Identify which cell holds the provided text, then report its (X, Y) central coordinate. 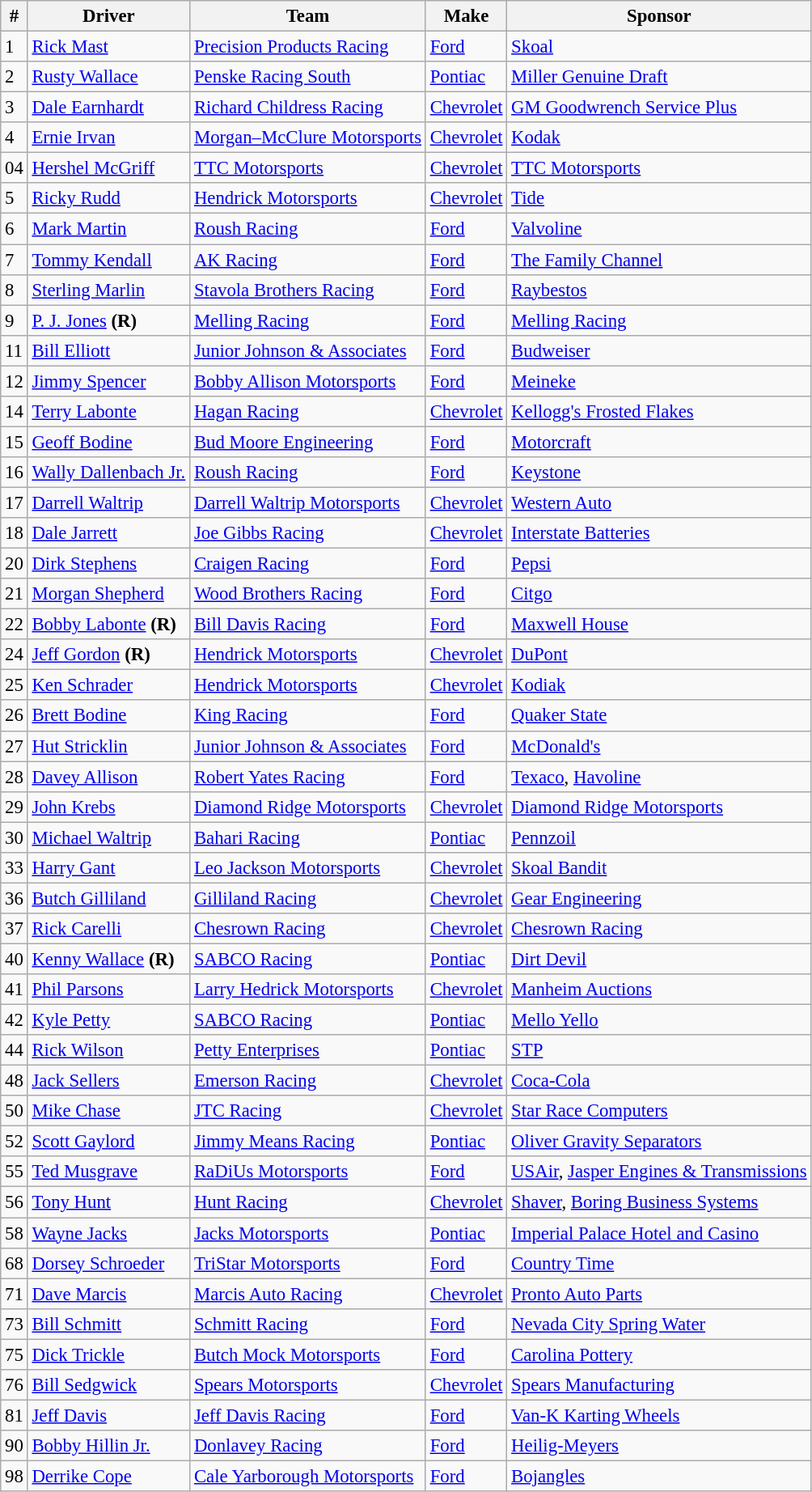
Pepsi (659, 564)
76 (15, 1385)
Pronto Auto Parts (659, 1294)
King Racing (308, 716)
56 (15, 1202)
44 (15, 1050)
Harry Gant (108, 868)
Jack Sellers (108, 1081)
Pennzoil (659, 837)
Brett Bodine (108, 716)
Van-K Karting Wheels (659, 1415)
Richard Childress Racing (308, 108)
Imperial Palace Hotel and Casino (659, 1233)
Bill Elliott (108, 350)
Nevada City Spring Water (659, 1324)
Coca-Cola (659, 1081)
Bill Schmitt (108, 1324)
Bill Sedgwick (108, 1385)
Precision Products Racing (308, 47)
16 (15, 473)
Scott Gaylord (108, 1142)
8 (15, 290)
Dale Jarrett (108, 533)
Motorcraft (659, 442)
Budweiser (659, 350)
28 (15, 777)
15 (15, 442)
Derrike Cope (108, 1476)
48 (15, 1081)
Jacks Motorsports (308, 1233)
12 (15, 381)
42 (15, 1020)
Morgan Shepherd (108, 594)
John Krebs (108, 807)
Keystone (659, 473)
P. J. Jones (R) (108, 320)
20 (15, 564)
Ted Musgrave (108, 1172)
Hut Stricklin (108, 746)
AK Racing (308, 260)
Wood Brothers Racing (308, 594)
STP (659, 1050)
Dave Marcis (108, 1294)
Interstate Batteries (659, 533)
The Family Channel (659, 260)
Ernie Irvan (108, 138)
Bobby Allison Motorsports (308, 381)
55 (15, 1172)
Tommy Kendall (108, 260)
Quaker State (659, 716)
Gilliland Racing (308, 898)
27 (15, 746)
Marcis Auto Racing (308, 1294)
Heilig-Meyers (659, 1446)
Petty Enterprises (308, 1050)
Driver (108, 16)
30 (15, 837)
Jeff Gordon (R) (108, 655)
36 (15, 898)
Raybestos (659, 290)
# (15, 16)
1 (15, 47)
Team (308, 16)
Mark Martin (108, 229)
58 (15, 1233)
68 (15, 1263)
McDonald's (659, 746)
Dirk Stephens (108, 564)
Tide (659, 198)
2 (15, 77)
Bojangles (659, 1476)
14 (15, 412)
Bill Davis Racing (308, 625)
Michael Waltrip (108, 837)
4 (15, 138)
Skoal Bandit (659, 868)
29 (15, 807)
Ken Schrader (108, 685)
Western Auto (659, 502)
Bud Moore Engineering (308, 442)
Kodak (659, 138)
Rick Carelli (108, 929)
Kenny Wallace (R) (108, 959)
90 (15, 1446)
04 (15, 168)
Wally Dallenbach Jr. (108, 473)
Darrell Waltrip (108, 502)
Morgan–McClure Motorsports (308, 138)
Dick Trickle (108, 1354)
Joe Gibbs Racing (308, 533)
TriStar Motorsports (308, 1263)
Rusty Wallace (108, 77)
Kellogg's Frosted Flakes (659, 412)
Butch Gilliland (108, 898)
Spears Motorsports (308, 1385)
Gear Engineering (659, 898)
5 (15, 198)
Cale Yarborough Motorsports (308, 1476)
81 (15, 1415)
Leo Jackson Motorsports (308, 868)
Hagan Racing (308, 412)
Skoal (659, 47)
25 (15, 685)
Texaco, Havoline (659, 777)
26 (15, 716)
Shaver, Boring Business Systems (659, 1202)
Ricky Rudd (108, 198)
24 (15, 655)
Sponsor (659, 16)
Manheim Auctions (659, 990)
Tony Hunt (108, 1202)
17 (15, 502)
37 (15, 929)
Robert Yates Racing (308, 777)
Rick Wilson (108, 1050)
41 (15, 990)
6 (15, 229)
Valvoline (659, 229)
GM Goodwrench Service Plus (659, 108)
Make (466, 16)
Maxwell House (659, 625)
Mello Yello (659, 1020)
Schmitt Racing (308, 1324)
21 (15, 594)
Wayne Jacks (108, 1233)
Penske Racing South (308, 77)
Larry Hedrick Motorsports (308, 990)
Rick Mast (108, 47)
Kyle Petty (108, 1020)
Country Time (659, 1263)
Craigen Racing (308, 564)
Hershel McGriff (108, 168)
22 (15, 625)
Stavola Brothers Racing (308, 290)
Darrell Waltrip Motorsports (308, 502)
Spears Manufacturing (659, 1385)
Jimmy Means Racing (308, 1142)
Jeff Davis (108, 1415)
Jimmy Spencer (108, 381)
Miller Genuine Draft (659, 77)
50 (15, 1111)
Bahari Racing (308, 837)
Bobby Labonte (R) (108, 625)
Phil Parsons (108, 990)
Bobby Hillin Jr. (108, 1446)
18 (15, 533)
Citgo (659, 594)
Mike Chase (108, 1111)
Dorsey Schroeder (108, 1263)
Terry Labonte (108, 412)
73 (15, 1324)
USAir, Jasper Engines & Transmissions (659, 1172)
40 (15, 959)
DuPont (659, 655)
Meineke (659, 381)
Dale Earnhardt (108, 108)
Geoff Bodine (108, 442)
71 (15, 1294)
Hunt Racing (308, 1202)
Emerson Racing (308, 1081)
11 (15, 350)
98 (15, 1476)
Jeff Davis Racing (308, 1415)
JTC Racing (308, 1111)
Kodiak (659, 685)
75 (15, 1354)
9 (15, 320)
Dirt Devil (659, 959)
Davey Allison (108, 777)
7 (15, 260)
Carolina Pottery (659, 1354)
Star Race Computers (659, 1111)
RaDiUs Motorsports (308, 1172)
Oliver Gravity Separators (659, 1142)
Butch Mock Motorsports (308, 1354)
3 (15, 108)
Sterling Marlin (108, 290)
52 (15, 1142)
Donlavey Racing (308, 1446)
33 (15, 868)
